Locate the cell with the specified text and output its (X, Y) center coordinate. 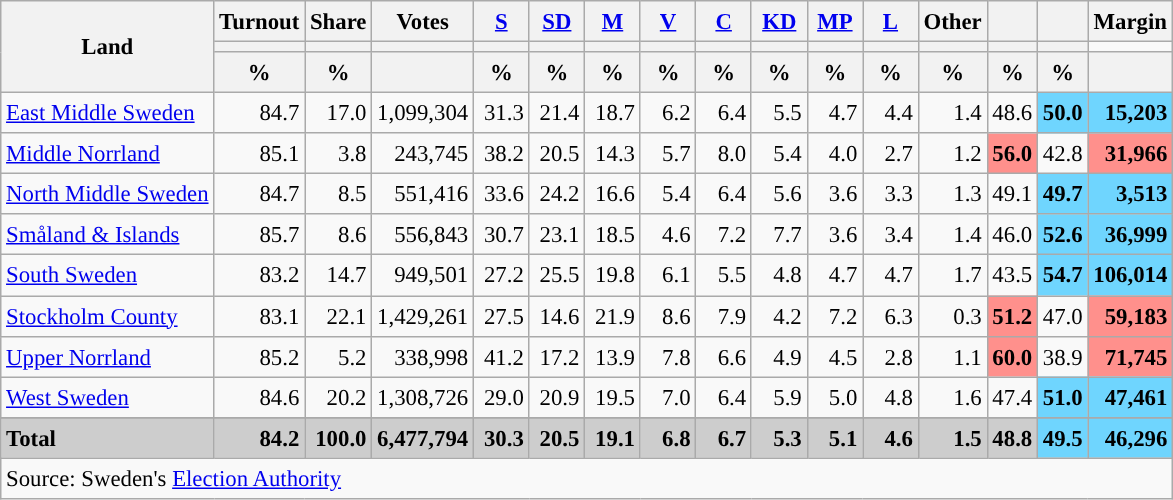
3,513 (1130, 194)
Stockholm County (108, 316)
19.5 (613, 398)
East Middle Sweden (108, 114)
Other (952, 22)
C (724, 22)
17.2 (557, 356)
5.7 (668, 154)
M (613, 22)
14.7 (338, 276)
6.7 (724, 438)
24.2 (557, 194)
551,416 (423, 194)
6,477,794 (423, 438)
23.1 (557, 234)
KD (779, 22)
Land (108, 47)
Middle Norrland (108, 154)
7.7 (779, 234)
48.8 (1012, 438)
100.0 (338, 438)
14.6 (557, 316)
3.3 (891, 194)
46.0 (1012, 234)
North Middle Sweden (108, 194)
South Sweden (108, 276)
Småland & Islands (108, 234)
4.5 (835, 356)
18.5 (613, 234)
36,999 (1130, 234)
31.3 (501, 114)
3.8 (338, 154)
1,099,304 (423, 114)
83.2 (260, 276)
5.6 (779, 194)
5.2 (338, 356)
5.3 (779, 438)
L (891, 22)
4.4 (891, 114)
47.4 (1012, 398)
84.2 (260, 438)
19.1 (613, 438)
52.6 (1063, 234)
49.7 (1063, 194)
5.0 (835, 398)
Total (108, 438)
6.2 (668, 114)
949,501 (423, 276)
20.2 (338, 398)
243,745 (423, 154)
6.6 (724, 356)
30.3 (501, 438)
29.0 (501, 398)
50.0 (1063, 114)
Margin (1130, 22)
21.4 (557, 114)
V (668, 22)
47,461 (1130, 398)
54.7 (1063, 276)
Upper Norrland (108, 356)
1.2 (952, 154)
49.5 (1063, 438)
85.7 (260, 234)
4.0 (835, 154)
1.6 (952, 398)
7.9 (724, 316)
20.9 (557, 398)
7.0 (668, 398)
2.8 (891, 356)
556,843 (423, 234)
85.2 (260, 356)
Turnout (260, 22)
1,429,261 (423, 316)
8.0 (724, 154)
6.3 (891, 316)
31,966 (1130, 154)
41.2 (501, 356)
38.9 (1063, 356)
Share (338, 22)
43.5 (1012, 276)
83.1 (260, 316)
7.8 (668, 356)
51.0 (1063, 398)
85.1 (260, 154)
14.3 (613, 154)
MP (835, 22)
47.0 (1063, 316)
60.0 (1012, 356)
SD (557, 22)
51.2 (1012, 316)
15,203 (1130, 114)
84.6 (260, 398)
38.2 (501, 154)
1.3 (952, 194)
56.0 (1012, 154)
4.2 (779, 316)
42.8 (1063, 154)
5.9 (779, 398)
Votes (423, 22)
27.5 (501, 316)
48.6 (1012, 114)
25.5 (557, 276)
46,296 (1130, 438)
0.3 (952, 316)
3.4 (891, 234)
5.1 (835, 438)
1,308,726 (423, 398)
33.6 (501, 194)
6.1 (668, 276)
1.7 (952, 276)
13.9 (613, 356)
West Sweden (108, 398)
22.1 (338, 316)
18.7 (613, 114)
16.6 (613, 194)
338,998 (423, 356)
8.5 (338, 194)
106,014 (1130, 276)
2.7 (891, 154)
17.0 (338, 114)
6.8 (668, 438)
19.8 (613, 276)
49.1 (1012, 194)
4.9 (779, 356)
Source: Sweden's Election Authority (587, 478)
59,183 (1130, 316)
21.9 (613, 316)
27.2 (501, 276)
1.1 (952, 356)
S (501, 22)
1.5 (952, 438)
71,745 (1130, 356)
30.7 (501, 234)
